Provide the [x, y] coordinate of the cell's center where the given text is located.  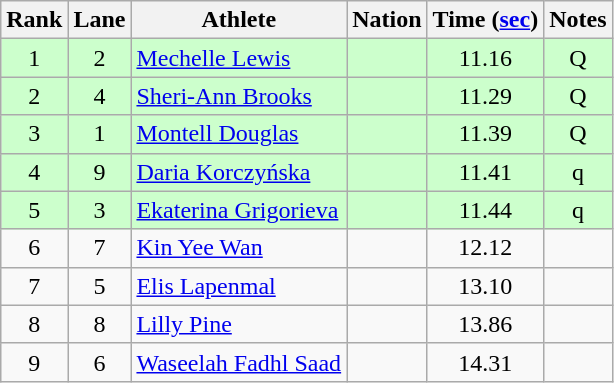
Mechelle Lewis [239, 58]
Notes [578, 20]
11.29 [486, 96]
11.41 [486, 172]
Daria Korczyńska [239, 172]
Time (sec) [486, 20]
11.16 [486, 58]
Lilly Pine [239, 324]
Lane [100, 20]
Sheri-Ann Brooks [239, 96]
11.39 [486, 134]
Kin Yee Wan [239, 248]
Athlete [239, 20]
Elis Lapenmal [239, 286]
Ekaterina Grigorieva [239, 210]
Rank [34, 20]
11.44 [486, 210]
Nation [387, 20]
13.86 [486, 324]
14.31 [486, 362]
Waseelah Fadhl Saad [239, 362]
Montell Douglas [239, 134]
13.10 [486, 286]
12.12 [486, 248]
